Extract the (X, Y) coordinate from the center of the cell holding the provided text.  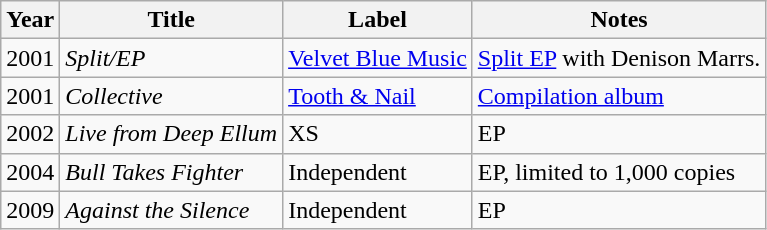
Tooth & Nail (378, 96)
Split EP with Denison Marrs. (619, 58)
Bull Takes Fighter (172, 172)
2009 (30, 210)
Collective (172, 96)
Split/EP (172, 58)
Title (172, 20)
Against the Silence (172, 210)
Live from Deep Ellum (172, 134)
2002 (30, 134)
XS (378, 134)
Velvet Blue Music (378, 58)
EP, limited to 1,000 copies (619, 172)
Compilation album (619, 96)
Label (378, 20)
Year (30, 20)
Notes (619, 20)
2004 (30, 172)
